Detect which cell encompasses the target text, then output its (X, Y) center coordinate. 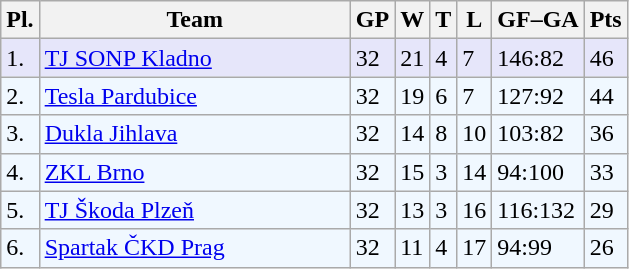
Tesla Pardubice (194, 96)
ZKL Brno (194, 172)
5. (20, 210)
29 (606, 210)
8 (444, 134)
46 (606, 58)
W (412, 20)
11 (412, 248)
17 (474, 248)
10 (474, 134)
T (444, 20)
6. (20, 248)
GP (372, 20)
26 (606, 248)
94:100 (538, 172)
Dukla Jihlava (194, 134)
16 (474, 210)
L (474, 20)
Spartak ČKD Prag (194, 248)
1. (20, 58)
94:99 (538, 248)
15 (412, 172)
6 (444, 96)
TJ SONP Kladno (194, 58)
13 (412, 210)
Team (194, 20)
4. (20, 172)
103:82 (538, 134)
44 (606, 96)
Pts (606, 20)
GF–GA (538, 20)
127:92 (538, 96)
33 (606, 172)
36 (606, 134)
3. (20, 134)
21 (412, 58)
19 (412, 96)
Pl. (20, 20)
146:82 (538, 58)
2. (20, 96)
TJ Škoda Plzeň (194, 210)
116:132 (538, 210)
